For the text-containing cell, return its midpoint in [x, y] coordinate format. 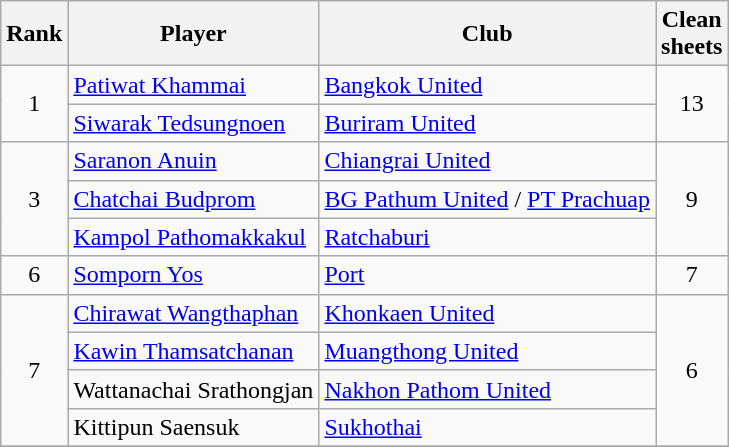
Khonkaen United [488, 313]
Wattanachai Srathongjan [194, 389]
Kawin Thamsatchanan [194, 351]
Nakhon Pathom United [488, 389]
1 [34, 104]
Kittipun Saensuk [194, 427]
BG Pathum United / PT Prachuap [488, 199]
Club [488, 34]
Somporn Yos [194, 275]
Player [194, 34]
Sukhothai [488, 427]
Ratchaburi [488, 237]
Siwarak Tedsungnoen [194, 123]
Patiwat Khammai [194, 85]
Bangkok United [488, 85]
3 [34, 199]
Buriram United [488, 123]
Rank [34, 34]
Muangthong United [488, 351]
Cleansheets [692, 34]
Chirawat Wangthaphan [194, 313]
13 [692, 104]
Port [488, 275]
9 [692, 199]
Chiangrai United [488, 161]
Chatchai Budprom [194, 199]
Kampol Pathomakkakul [194, 237]
Saranon Anuin [194, 161]
